Determine the (X, Y) coordinate at the center of the cell enclosing the given text.  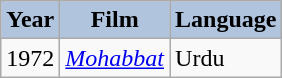
Film (115, 20)
1972 (30, 58)
Year (30, 20)
Urdu (226, 58)
Language (226, 20)
Mohabbat (115, 58)
